Return the [x, y] coordinate for the center point of the cell that contains the specified text.  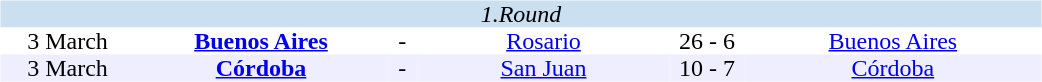
San Juan [544, 68]
10 - 7 [707, 68]
26 - 6 [707, 42]
1.Round [520, 14]
Rosario [544, 42]
